From the cell containing the given text, extract its center point as [x, y] coordinate. 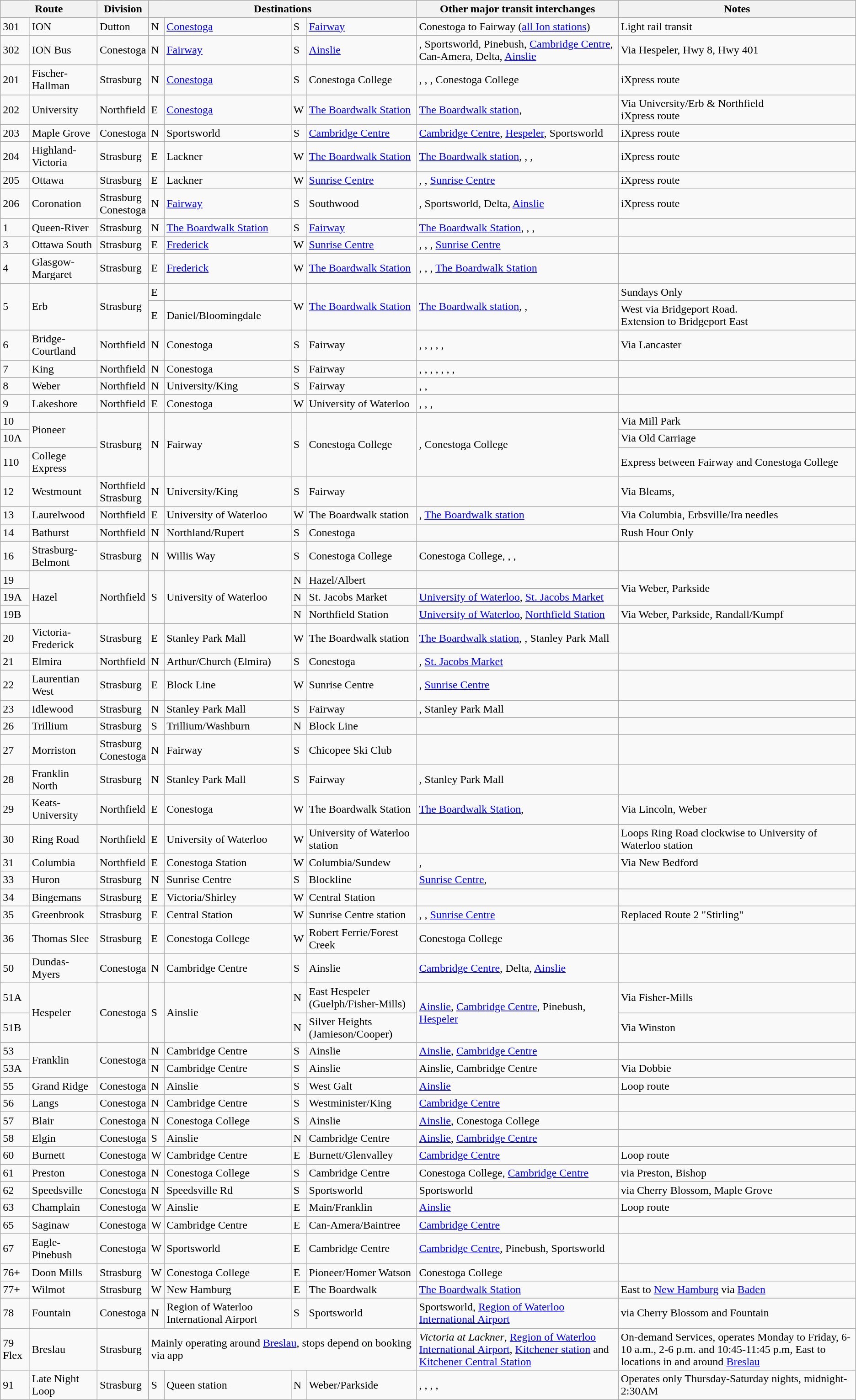
35 [15, 915]
Pioneer/Homer Watson [361, 1272]
Via Dobbie [737, 1069]
King [63, 369]
14 [15, 532]
Via Winston [737, 1027]
The Boardwalk [361, 1289]
9 [15, 404]
31 [15, 862]
University of Waterloo, Northfield Station [518, 614]
Trillium [63, 726]
Coronation [63, 204]
20 [15, 638]
Notes [737, 9]
The Boardwalk station, [518, 110]
The Boardwalk Station, , , [518, 227]
8 [15, 386]
Via Fisher-Mills [737, 997]
7 [15, 369]
Victoria-Frederick [63, 638]
Region of Waterloo International Airport [228, 1313]
Erb [63, 307]
Conestoga College, , , [518, 556]
Can-Amera/Baintree [361, 1225]
61 [15, 1173]
Bridge-Courtland [63, 346]
51B [15, 1027]
36 [15, 938]
Bathurst [63, 532]
Eagle-Pinebush [63, 1249]
Hespeler [63, 1012]
201 [15, 80]
Via Lancaster [737, 346]
Victoria/Shirley [228, 897]
Via Hespeler, Hwy 8, Hwy 401 [737, 50]
Idlewood [63, 709]
27 [15, 750]
Conestoga Station [228, 862]
Rush Hour Only [737, 532]
56 [15, 1103]
34 [15, 897]
Sportsworld, Region of Waterloo International Airport [518, 1313]
5 [15, 307]
Route [49, 9]
22 [15, 686]
Other major transit interchanges [518, 9]
New Hamburg [228, 1289]
Via Bleams, [737, 492]
76+ [15, 1272]
Replaced Route 2 "Stirling" [737, 915]
Westmount [63, 492]
West Galt [361, 1086]
67 [15, 1249]
, Conestoga College [518, 444]
, , , , , , , [518, 369]
6 [15, 346]
Fischer-Hallman [63, 80]
Preston [63, 1173]
Via Mill Park [737, 421]
21 [15, 662]
Burnett/Glenvalley [361, 1155]
12 [15, 492]
Victoria at Lackner, Region of Waterloo International Airport, Kitchener station and Kitchener Central Station [518, 1349]
Columbia [63, 862]
The Boardwalk station, , [518, 307]
Robert Ferrie/Forest Creek [361, 938]
63 [15, 1208]
28 [15, 780]
Lakeshore [63, 404]
Operates only Thursday-Saturday nights, midnight-2:30AM [737, 1385]
1 [15, 227]
Arthur/Church (Elmira) [228, 662]
Weber [63, 386]
University of Waterloo station [361, 839]
Elmira [63, 662]
91 [15, 1385]
203 [15, 133]
University of Waterloo, St. Jacobs Market [518, 597]
Cambridge Centre, Hespeler, Sportsworld [518, 133]
via Preston, Bishop [737, 1173]
Breslau [63, 1349]
Morriston [63, 750]
Saginaw [63, 1225]
4 [15, 268]
Speedsville Rd [228, 1190]
Daniel/Bloomingdale [228, 315]
50 [15, 968]
Sunrise Centre station [361, 915]
Dutton [123, 27]
Langs [63, 1103]
53A [15, 1069]
Northland/Rupert [228, 532]
, Sunrise Centre [518, 686]
via Cherry Blossom, Maple Grove [737, 1190]
301 [15, 27]
St. Jacobs Market [361, 597]
, , , Conestoga College [518, 80]
The Boardwalk station, , , [518, 156]
Via Weber, Parkside [737, 588]
, Sportsworld, Delta, Ainslie [518, 204]
13 [15, 515]
via Cherry Blossom and Fountain [737, 1313]
, The Boardwalk station [518, 515]
3 [15, 245]
, St. Jacobs Market [518, 662]
On-demand Services, operates Monday to Friday, 6-10 a.m., 2-6 p.m. and 10:45-11:45 p.m, East to locations in and around Breslau [737, 1349]
, Sportsworld, Pinebush, Cambridge Centre, Can-Amera, Delta, Ainslie [518, 50]
19B [15, 614]
10 [15, 421]
30 [15, 839]
19A [15, 597]
33 [15, 880]
205 [15, 180]
College Express [63, 462]
NorthfieldStrasburg [123, 492]
Sunrise Centre, [518, 880]
, , , , [518, 1385]
Burnett [63, 1155]
University [63, 110]
, , , [518, 404]
26 [15, 726]
Queen-River [63, 227]
Blair [63, 1121]
77+ [15, 1289]
, [518, 862]
79 Flex [15, 1349]
Conestoga College, Cambridge Centre [518, 1173]
10A [15, 438]
204 [15, 156]
Elgin [63, 1138]
Ainslie, Conestoga College [518, 1121]
Via University/Erb & NorthfieldiXpress route [737, 110]
Express between Fairway and Conestoga College [737, 462]
Ring Road [63, 839]
ION [63, 27]
Southwood [361, 204]
Maple Grove [63, 133]
Fountain [63, 1313]
Trillium/Washburn [228, 726]
Wilmot [63, 1289]
110 [15, 462]
Main/Franklin [361, 1208]
Via Weber, Parkside, Randall/Kumpf [737, 614]
58 [15, 1138]
, , , Sunrise Centre [518, 245]
Highland-Victoria [63, 156]
302 [15, 50]
Via Columbia, Erbsville/Ira needles [737, 515]
East Hespeler(Guelph/Fisher-Mills) [361, 997]
Franklin North [63, 780]
29 [15, 809]
Willis Way [228, 556]
Light rail transit [737, 27]
LaurentianWest [63, 686]
53 [15, 1051]
65 [15, 1225]
Via New Bedford [737, 862]
Pioneer [63, 430]
Grand Ridge [63, 1086]
Chicopee Ski Club [361, 750]
Cambridge Centre, Pinebush, Sportsworld [518, 1249]
Loops Ring Road clockwise to University of Waterloo station [737, 839]
19 [15, 580]
, , [518, 386]
Bingemans [63, 897]
60 [15, 1155]
Sundays Only [737, 292]
Doon Mills [63, 1272]
Dundas-Myers [63, 968]
East to New Hamburg via Baden [737, 1289]
Glasgow-Margaret [63, 268]
55 [15, 1086]
Silver Heights (Jamieson/Cooper) [361, 1027]
23 [15, 709]
Hazel [63, 597]
206 [15, 204]
, , , , , [518, 346]
Weber/Parkside [361, 1385]
Destinations [283, 9]
Speedsville [63, 1190]
Ottawa [63, 180]
78 [15, 1313]
Champlain [63, 1208]
57 [15, 1121]
Columbia/Sundew [361, 862]
Blockline [361, 880]
Queen station [228, 1385]
The Boardwalk Station, [518, 809]
202 [15, 110]
Mainly operating around Breslau, stops depend on booking via app [283, 1349]
Franklin [63, 1060]
Late Night Loop [63, 1385]
Westminister/King [361, 1103]
ION Bus [63, 50]
Keats-University [63, 809]
Greenbrook [63, 915]
Ottawa South [63, 245]
16 [15, 556]
, , , The Boardwalk Station [518, 268]
Hazel/Albert [361, 580]
Ainslie, Cambridge Centre, Pinebush, Hespeler [518, 1012]
The Boardwalk station, , Stanley Park Mall [518, 638]
Cambridge Centre, Delta, Ainslie [518, 968]
51A [15, 997]
Huron [63, 880]
Via Lincoln, Weber [737, 809]
Thomas Slee [63, 938]
West via Bridgeport Road.Extension to Bridgeport East [737, 315]
Division [123, 9]
62 [15, 1190]
Northfield Station [361, 614]
Conestoga to Fairway (all Ion stations) [518, 27]
Via Old Carriage [737, 438]
Laurelwood [63, 515]
Strasburg-Belmont [63, 556]
